Detect which cell encompasses the target text, then output its (x, y) center coordinate. 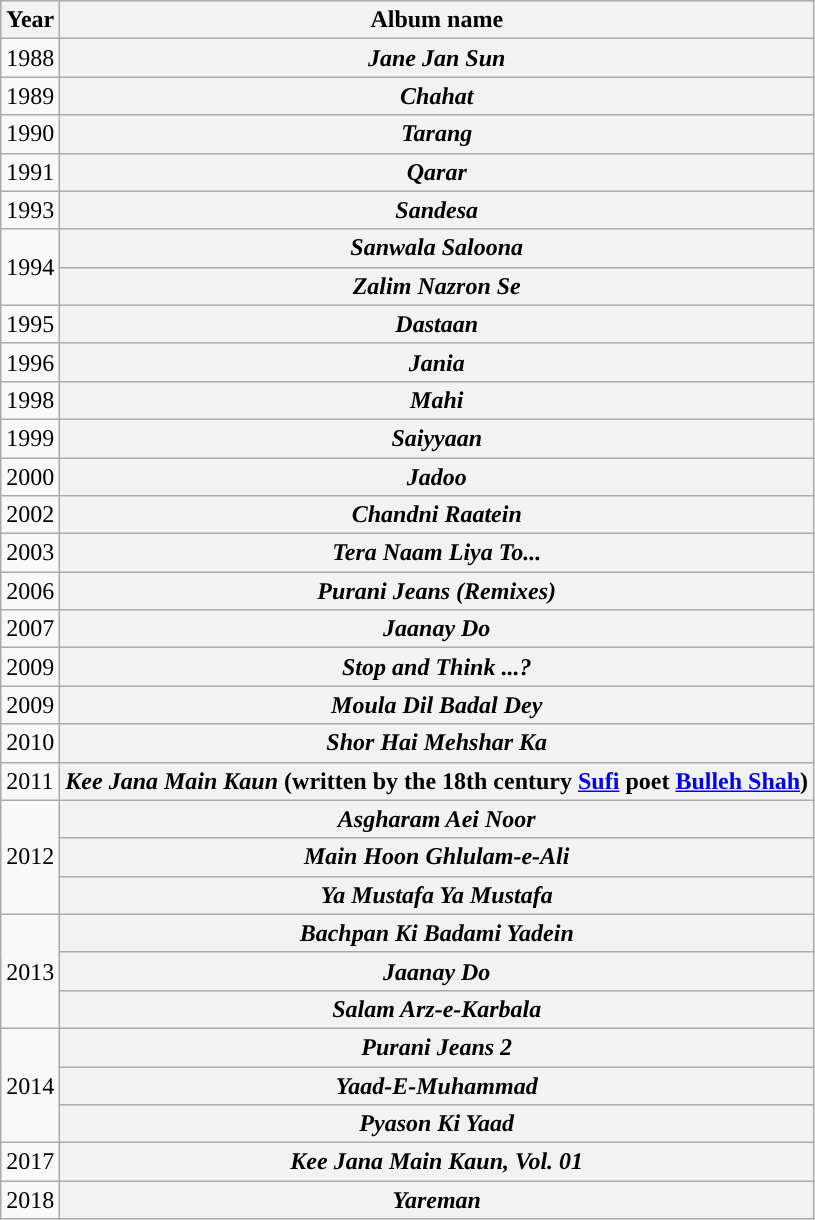
Sandesa (437, 210)
Yaad-E-Muhammad (437, 1085)
1993 (30, 210)
Jania (437, 362)
Sanwala Saloona (437, 248)
Album name (437, 20)
2007 (30, 629)
Year (30, 20)
Mahi (437, 400)
Chahat (437, 96)
Bachpan Ki Badami Yadein (437, 933)
2002 (30, 515)
1999 (30, 438)
1994 (30, 267)
Main Hoon Ghlulam-e-Ali (437, 857)
Shor Hai Mehshar Ka (437, 743)
Purani Jeans (Remixes) (437, 591)
2011 (30, 781)
1995 (30, 324)
2000 (30, 477)
Tarang (437, 134)
1989 (30, 96)
Jadoo (437, 477)
Pyason Ki Yaad (437, 1124)
Chandni Raatein (437, 515)
Dastaan (437, 324)
Kee Jana Main Kaun, Vol. 01 (437, 1162)
2003 (30, 553)
1998 (30, 400)
2012 (30, 857)
Zalim Nazron Se (437, 286)
Jane Jan Sun (437, 58)
Tera Naam Liya To... (437, 553)
Yareman (437, 1200)
Kee Jana Main Kaun (written by the 18th century Sufi poet Bulleh Shah) (437, 781)
1996 (30, 362)
Ya Mustafa Ya Mustafa (437, 895)
Stop and Think ...? (437, 667)
Moula Dil Badal Dey (437, 705)
1990 (30, 134)
2010 (30, 743)
Purani Jeans 2 (437, 1047)
2006 (30, 591)
2017 (30, 1162)
Saiyyaan (437, 438)
2018 (30, 1200)
2014 (30, 1085)
1988 (30, 58)
2013 (30, 971)
1991 (30, 172)
Qarar (437, 172)
Asgharam Aei Noor (437, 819)
Salam Arz-e-Karbala (437, 1009)
